Detect which cell encompasses the target text, then output its (x, y) center coordinate. 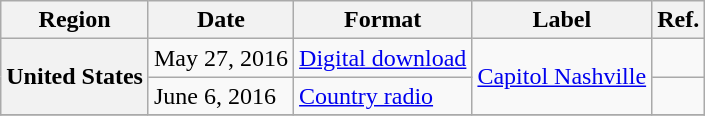
Capitol Nashville (562, 77)
June 6, 2016 (220, 96)
Digital download (383, 58)
Label (562, 20)
May 27, 2016 (220, 58)
Date (220, 20)
Ref. (678, 20)
Format (383, 20)
United States (75, 77)
Region (75, 20)
Country radio (383, 96)
